Identify which cell holds the provided text, then report its [X, Y] central coordinate. 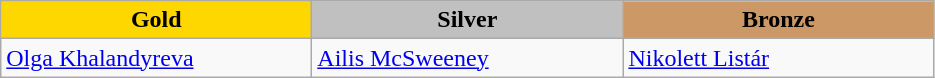
Bronze [778, 20]
Silver [468, 20]
Nikolett Listár [778, 58]
Gold [156, 20]
Ailis McSweeney [468, 58]
Olga Khalandyreva [156, 58]
